Return (X, Y) of the center of cell containing provided text 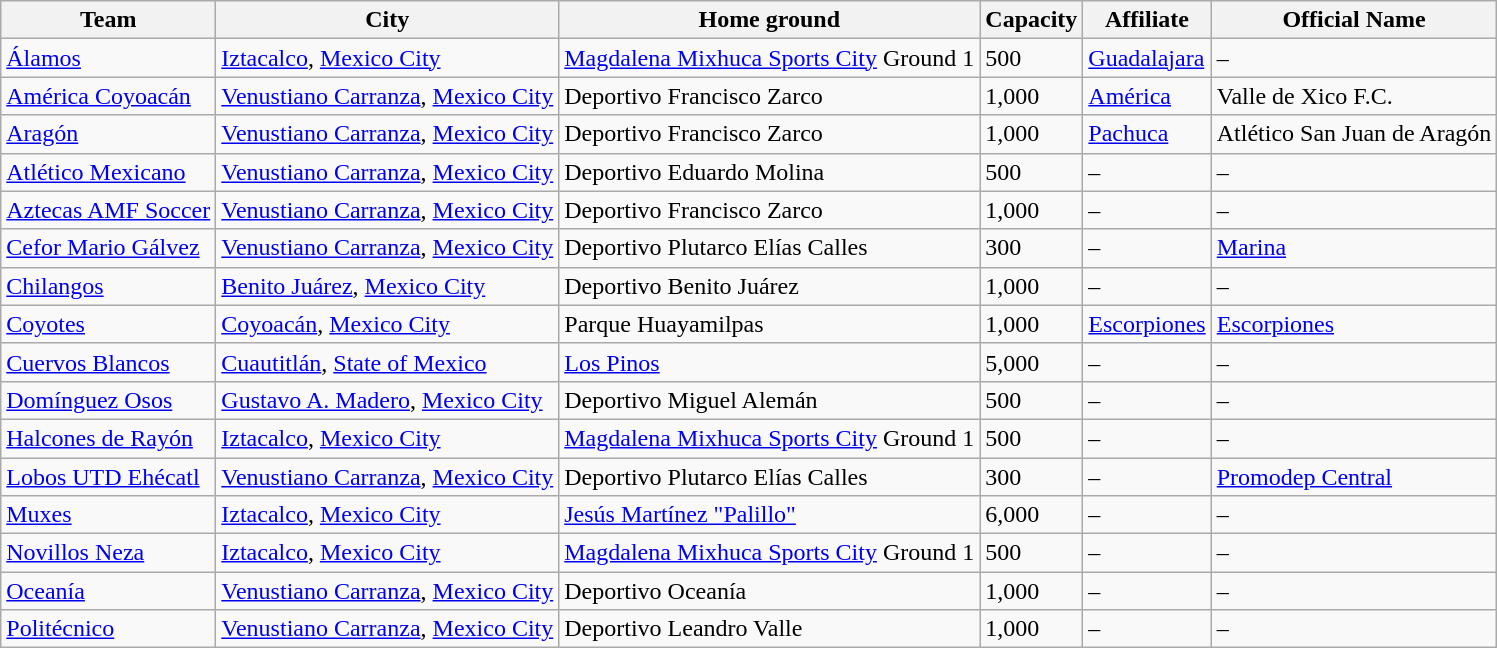
Benito Juárez, Mexico City (388, 286)
Politécnico (108, 629)
Pachuca (1147, 134)
América (1147, 96)
Deportivo Miguel Alemán (770, 400)
Aztecas AMF Soccer (108, 210)
Aragón (108, 134)
Coyoacán, Mexico City (388, 324)
Gustavo A. Madero, Mexico City (388, 400)
Valle de Xico F.C. (1354, 96)
Deportivo Oceanía (770, 591)
América Coyoacán (108, 96)
Los Pinos (770, 362)
Jesús Martínez "Palillo" (770, 515)
Deportivo Eduardo Molina (770, 172)
Atlético Mexicano (108, 172)
Álamos (108, 58)
5,000 (1032, 362)
Cuautitlán, State of Mexico (388, 362)
Promodep Central (1354, 477)
Chilangos (108, 286)
Novillos Neza (108, 553)
Home ground (770, 20)
Domínguez Osos (108, 400)
Capacity (1032, 20)
Halcones de Rayón (108, 438)
City (388, 20)
Deportivo Benito Juárez (770, 286)
Guadalajara (1147, 58)
Atlético San Juan de Aragón (1354, 134)
Affiliate (1147, 20)
6,000 (1032, 515)
Lobos UTD Ehécatl (108, 477)
Muxes (108, 515)
Marina (1354, 248)
Oceanía (108, 591)
Official Name (1354, 20)
Parque Huayamilpas (770, 324)
Coyotes (108, 324)
Team (108, 20)
Cefor Mario Gálvez (108, 248)
Deportivo Leandro Valle (770, 629)
Cuervos Blancos (108, 362)
